Capture the cell that displays the provided text and extract its (X, Y) central coordinate. 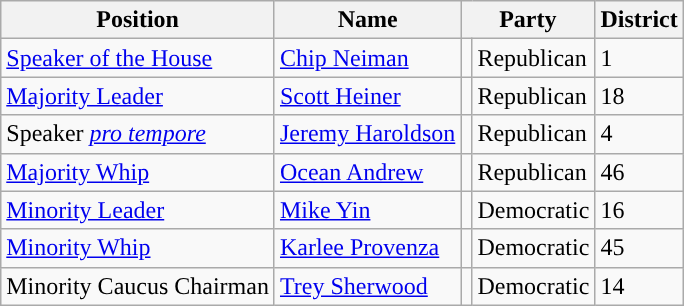
Speaker of the House (138, 58)
16 (639, 210)
14 (639, 286)
46 (639, 172)
Majority Leader (138, 96)
Scott Heiner (367, 96)
1 (639, 58)
4 (639, 134)
Majority Whip (138, 172)
45 (639, 248)
Speaker pro tempore (138, 134)
Ocean Andrew (367, 172)
Jeremy Haroldson (367, 134)
18 (639, 96)
Chip Neiman (367, 58)
Position (138, 20)
District (639, 20)
Name (367, 20)
Karlee Provenza (367, 248)
Trey Sherwood (367, 286)
Party (528, 20)
Minority Leader (138, 210)
Mike Yin (367, 210)
Minority Whip (138, 248)
Minority Caucus Chairman (138, 286)
